Find where the given text appears and provide that cell's center as [X, Y] coordinate. 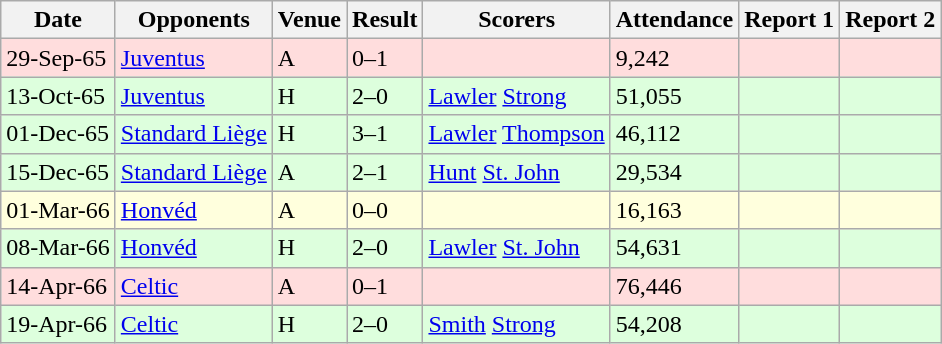
3–1 [385, 134]
15-Dec-65 [58, 172]
0–0 [385, 210]
Result [385, 20]
Report 1 [790, 20]
9,242 [674, 58]
29-Sep-65 [58, 58]
Hunt St. John [516, 172]
Attendance [674, 20]
19-Apr-66 [58, 324]
Venue [309, 20]
76,446 [674, 286]
16,163 [674, 210]
01-Mar-66 [58, 210]
Smith Strong [516, 324]
Lawler St. John [516, 248]
Opponents [194, 20]
46,112 [674, 134]
Scorers [516, 20]
Lawler Strong [516, 96]
29,534 [674, 172]
51,055 [674, 96]
Date [58, 20]
14-Apr-66 [58, 286]
54,631 [674, 248]
Report 2 [890, 20]
54,208 [674, 324]
Lawler Thompson [516, 134]
2–1 [385, 172]
13-Oct-65 [58, 96]
01-Dec-65 [58, 134]
08-Mar-66 [58, 248]
